Scan for the cell matching the given text and deliver its (x, y) coordinate at center. 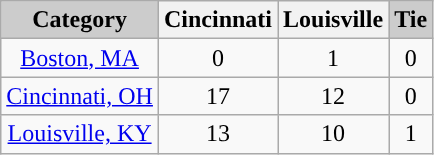
Category (80, 20)
Tie (411, 20)
17 (218, 96)
12 (334, 96)
10 (334, 134)
Louisville (334, 20)
Boston, MA (80, 58)
Louisville, KY (80, 134)
Cincinnati (218, 20)
Cincinnati, OH (80, 96)
13 (218, 134)
